Locate the cell with the specified text and output its (X, Y) center coordinate. 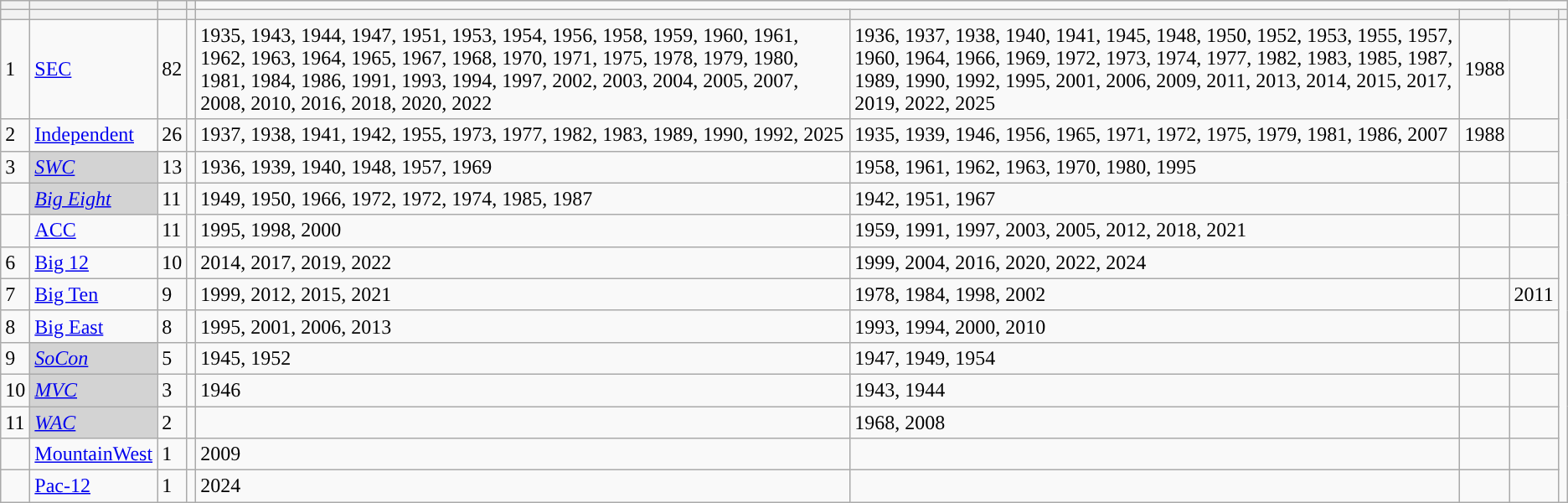
1943, 1944 (1155, 390)
1978, 1984, 1998, 2002 (1155, 294)
1945, 1952 (523, 358)
7 (15, 294)
1935, 1939, 1946, 1956, 1965, 1971, 1972, 1975, 1979, 1981, 1986, 2007 (1155, 135)
1968, 2008 (1155, 422)
1942, 1951, 1967 (1155, 199)
13 (173, 167)
1949, 1950, 1966, 1972, 1972, 1974, 1985, 1987 (523, 199)
SEC (94, 69)
1959, 1991, 1997, 2003, 2005, 2012, 2018, 2021 (1155, 231)
SoCon (94, 358)
ACC (94, 231)
1999, 2004, 2016, 2020, 2022, 2024 (1155, 262)
WAC (94, 422)
26 (173, 135)
6 (15, 262)
1995, 1998, 2000 (523, 231)
Big 12 (94, 262)
2014, 2017, 2019, 2022 (523, 262)
MountainWest (94, 454)
2009 (523, 454)
Independent (94, 135)
MVC (94, 390)
2011 (1534, 294)
1936, 1939, 1940, 1948, 1957, 1969 (523, 167)
1993, 1994, 2000, 2010 (1155, 326)
5 (173, 358)
1937, 1938, 1941, 1942, 1955, 1973, 1977, 1982, 1983, 1989, 1990, 1992, 2025 (523, 135)
1999, 2012, 2015, 2021 (523, 294)
82 (173, 69)
1958, 1961, 1962, 1963, 1970, 1980, 1995 (1155, 167)
2024 (523, 486)
1947, 1949, 1954 (1155, 358)
Big East (94, 326)
Big Ten (94, 294)
Big Eight (94, 199)
1995, 2001, 2006, 2013 (523, 326)
SWC (94, 167)
Pac-12 (94, 486)
1946 (523, 390)
